Identify which cell holds the provided text, then report its (X, Y) central coordinate. 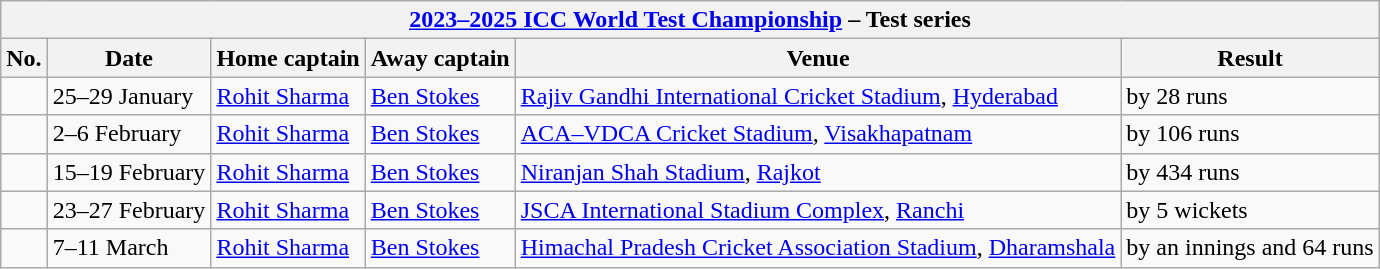
JSCA International Stadium Complex, Ranchi (818, 210)
Niranjan Shah Stadium, Rajkot (818, 172)
Himachal Pradesh Cricket Association Stadium, Dharamshala (818, 248)
Rajiv Gandhi International Cricket Stadium, Hyderabad (818, 96)
by 106 runs (1250, 134)
No. (24, 58)
Result (1250, 58)
by an innings and 64 runs (1250, 248)
23–27 February (129, 210)
Away captain (440, 58)
ACA–VDCA Cricket Stadium, Visakhapatnam (818, 134)
2–6 February (129, 134)
15–19 February (129, 172)
by 28 runs (1250, 96)
Home captain (288, 58)
by 5 wickets (1250, 210)
7–11 March (129, 248)
2023–2025 ICC World Test Championship – Test series (690, 20)
by 434 runs (1250, 172)
Date (129, 58)
25–29 January (129, 96)
Venue (818, 58)
